Provide the [X, Y] coordinate of the cell's center where the given text is located.  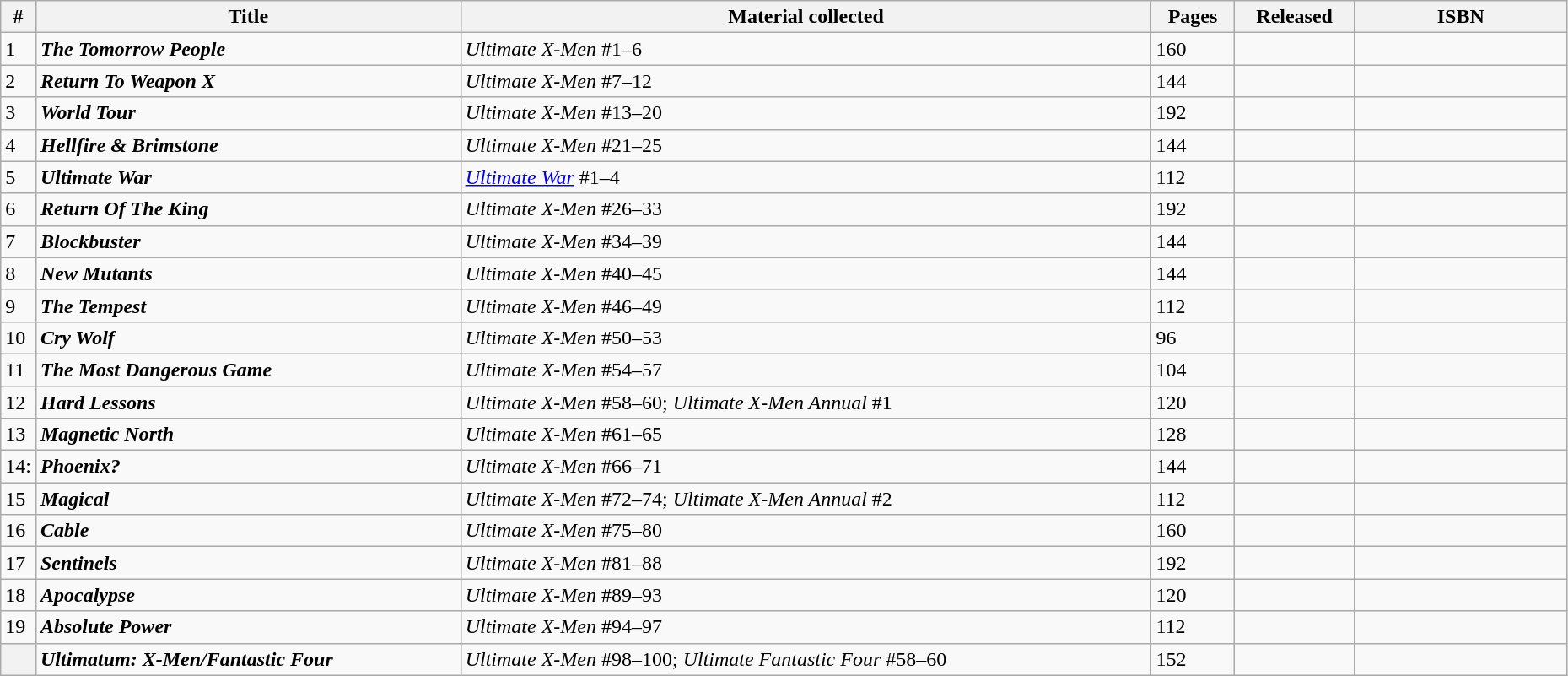
13 [19, 435]
7 [19, 241]
11 [19, 370]
Ultimate X-Men #61–65 [806, 435]
Ultimate X-Men #54–57 [806, 370]
1 [19, 49]
Ultimate X-Men #26–33 [806, 209]
15 [19, 499]
Ultimate X-Men #1–6 [806, 49]
Pages [1193, 17]
Absolute Power [248, 627]
18 [19, 595]
Ultimate X-Men #98–100; Ultimate Fantastic Four #58–60 [806, 659]
Ultimate X-Men #94–97 [806, 627]
Cry Wolf [248, 338]
19 [19, 627]
Ultimate X-Men #66–71 [806, 467]
8 [19, 273]
12 [19, 403]
Ultimate X-Men #50–53 [806, 338]
Ultimate X-Men #34–39 [806, 241]
Released [1294, 17]
World Tour [248, 113]
The Most Dangerous Game [248, 370]
The Tomorrow People [248, 49]
Ultimate X-Men #7–12 [806, 81]
5 [19, 177]
16 [19, 531]
9 [19, 306]
Apocalypse [248, 595]
4 [19, 145]
Ultimate X-Men #81–88 [806, 563]
Hard Lessons [248, 403]
New Mutants [248, 273]
Ultimate X-Men #89–93 [806, 595]
Ultimate War #1–4 [806, 177]
Ultimate X-Men #75–80 [806, 531]
Magical [248, 499]
Phoenix? [248, 467]
6 [19, 209]
Ultimate X-Men #46–49 [806, 306]
10 [19, 338]
Cable [248, 531]
Ultimate X-Men #72–74; Ultimate X-Men Annual #2 [806, 499]
Ultimate X-Men #13–20 [806, 113]
Return To Weapon X [248, 81]
The Tempest [248, 306]
14: [19, 467]
Magnetic North [248, 435]
ISBN [1461, 17]
2 [19, 81]
Ultimatum: X-Men/Fantastic Four [248, 659]
Title [248, 17]
Hellfire & Brimstone [248, 145]
Ultimate X-Men #40–45 [806, 273]
17 [19, 563]
128 [1193, 435]
3 [19, 113]
Blockbuster [248, 241]
Ultimate X-Men #58–60; Ultimate X-Men Annual #1 [806, 403]
96 [1193, 338]
# [19, 17]
Material collected [806, 17]
Ultimate X-Men #21–25 [806, 145]
Sentinels [248, 563]
Return Of The King [248, 209]
104 [1193, 370]
152 [1193, 659]
Ultimate War [248, 177]
